Extract the [x, y] coordinate from the center of the cell holding the provided text.  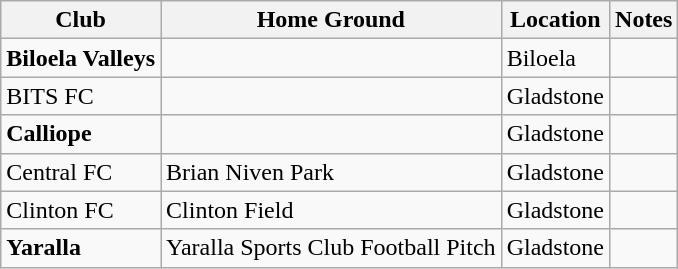
Calliope [81, 134]
Biloela Valleys [81, 58]
Clinton FC [81, 210]
BITS FC [81, 96]
Brian Niven Park [330, 172]
Central FC [81, 172]
Home Ground [330, 20]
Yaralla Sports Club Football Pitch [330, 248]
Biloela [555, 58]
Location [555, 20]
Clinton Field [330, 210]
Yaralla [81, 248]
Club [81, 20]
Notes [644, 20]
